From the cell containing the given text, extract its center point as (X, Y) coordinate. 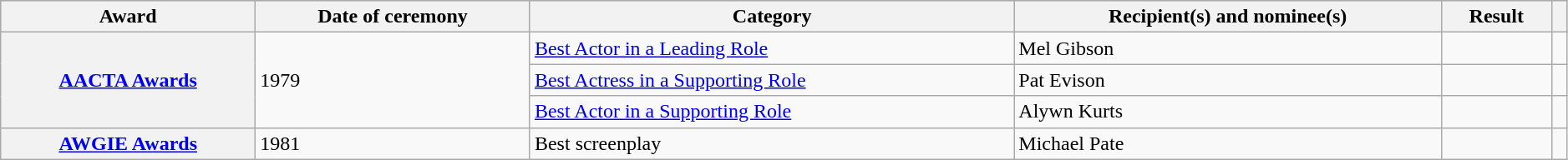
Michael Pate (1228, 143)
Award (129, 17)
Pat Evison (1228, 80)
Category (772, 17)
Recipient(s) and nominee(s) (1228, 17)
Date of ceremony (393, 17)
Best Actor in a Supporting Role (772, 112)
Best Actress in a Supporting Role (772, 80)
Alywn Kurts (1228, 112)
Best screenplay (772, 143)
Best Actor in a Leading Role (772, 48)
Mel Gibson (1228, 48)
AACTA Awards (129, 80)
1979 (393, 80)
1981 (393, 143)
Result (1496, 17)
AWGIE Awards (129, 143)
